Return (X, Y) of the center of cell containing provided text 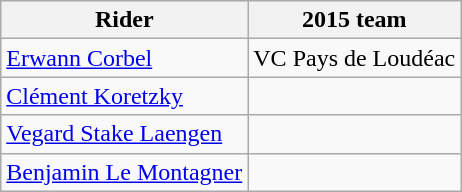
Erwann Corbel (124, 58)
2015 team (354, 20)
Benjamin Le Montagner (124, 172)
Rider (124, 20)
Clément Koretzky (124, 96)
Vegard Stake Laengen (124, 134)
VC Pays de Loudéac (354, 58)
